Locate the cell with the specified text and output its [X, Y] center coordinate. 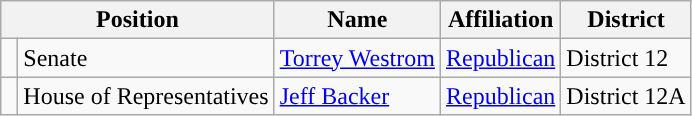
Jeff Backer [357, 96]
House of Representatives [146, 96]
District [626, 20]
Name [357, 20]
District 12 [626, 58]
Affiliation [500, 20]
District 12A [626, 96]
Torrey Westrom [357, 58]
Senate [146, 58]
Position [138, 20]
